Provide the (x, y) coordinate of the cell's center where the given text is located.  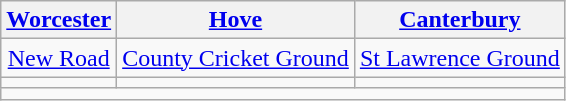
St Lawrence Ground (460, 58)
Canterbury (460, 20)
Hove (236, 20)
Worcester (59, 20)
New Road (59, 58)
County Cricket Ground (236, 58)
